Output the [X, Y] coordinate of the center of the cell containing the given text.  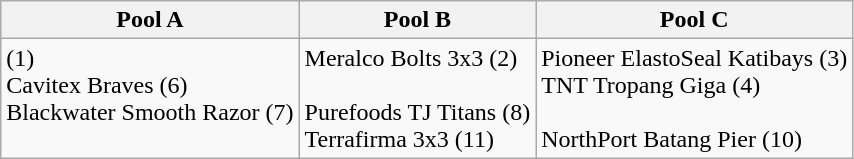
Pioneer ElastoSeal Katibays (3) TNT Tropang Giga (4) NorthPort Batang Pier (10) [694, 98]
Pool A [150, 20]
Pool B [418, 20]
Meralco Bolts 3x3 (2) Purefoods TJ Titans (8) Terrafirma 3x3 (11) [418, 98]
Pool C [694, 20]
(1) Cavitex Braves (6) Blackwater Smooth Razor (7) [150, 98]
